From the cell containing the given text, extract its center point as (X, Y) coordinate. 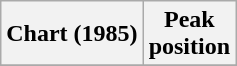
Chart (1985) (72, 34)
Peakposition (189, 34)
